Provide the [x, y] coordinate of the cell's center where the given text is located.  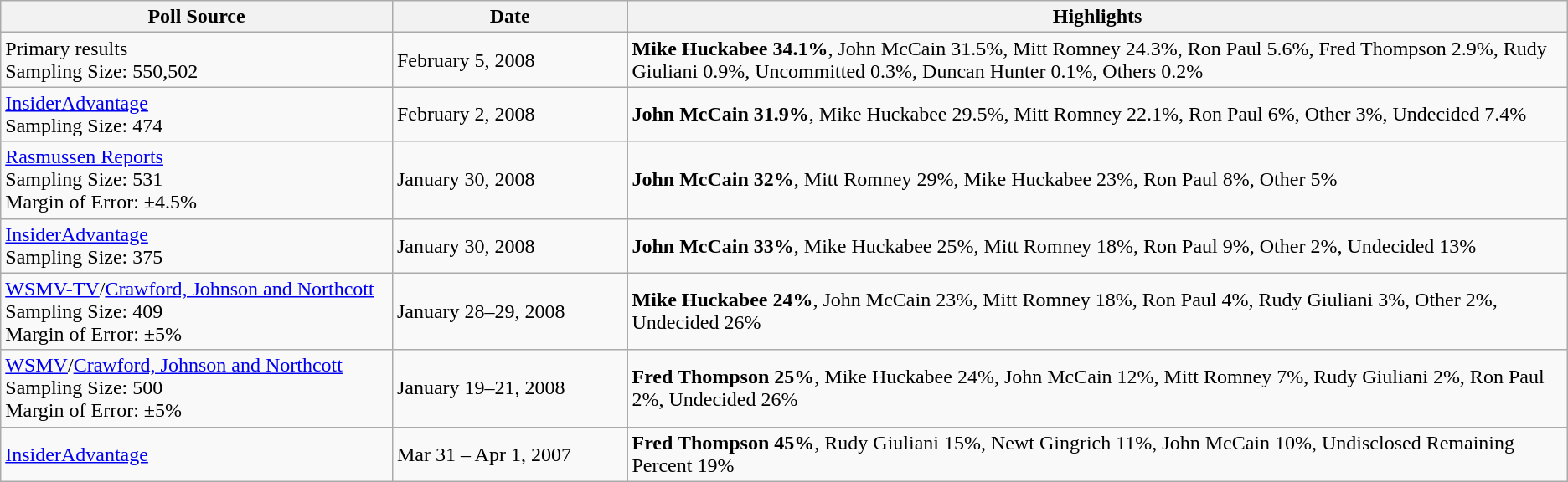
Fred Thompson 45%, Rudy Giuliani 15%, Newt Gingrich 11%, John McCain 10%, Undisclosed Remaining Percent 19% [1097, 454]
InsiderAdvantageSampling Size: 474 [197, 114]
John McCain 32%, Mitt Romney 29%, Mike Huckabee 23%, Ron Paul 8%, Other 5% [1097, 180]
February 5, 2008 [509, 60]
Fred Thompson 25%, Mike Huckabee 24%, John McCain 12%, Mitt Romney 7%, Rudy Giuliani 2%, Ron Paul 2%, Undecided 26% [1097, 388]
Primary resultsSampling Size: 550,502 [197, 60]
John McCain 31.9%, Mike Huckabee 29.5%, Mitt Romney 22.1%, Ron Paul 6%, Other 3%, Undecided 7.4% [1097, 114]
Highlights [1097, 17]
Mar 31 – Apr 1, 2007 [509, 454]
Poll Source [197, 17]
Rasmussen ReportsSampling Size: 531 Margin of Error: ±4.5% [197, 180]
Mike Huckabee 24%, John McCain 23%, Mitt Romney 18%, Ron Paul 4%, Rudy Giuliani 3%, Other 2%, Undecided 26% [1097, 311]
January 19–21, 2008 [509, 388]
Date [509, 17]
InsiderAdvantageSampling Size: 375 [197, 246]
WSMV/Crawford, Johnson and NorthcottSampling Size: 500 Margin of Error: ±5% [197, 388]
WSMV-TV/Crawford, Johnson and NorthcottSampling Size: 409 Margin of Error: ±5% [197, 311]
John McCain 33%, Mike Huckabee 25%, Mitt Romney 18%, Ron Paul 9%, Other 2%, Undecided 13% [1097, 246]
January 28–29, 2008 [509, 311]
InsiderAdvantage [197, 454]
February 2, 2008 [509, 114]
